Provide the [X, Y] coordinate of the cell's center where the given text is located.  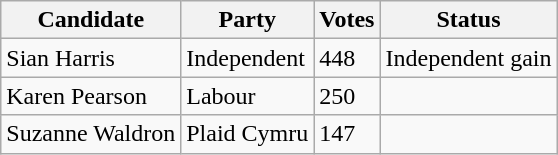
Suzanne Waldron [91, 134]
Karen Pearson [91, 96]
Plaid Cymru [248, 134]
Sian Harris [91, 58]
Votes [347, 20]
147 [347, 134]
448 [347, 58]
Status [468, 20]
Independent [248, 58]
Independent gain [468, 58]
Labour [248, 96]
Party [248, 20]
250 [347, 96]
Candidate [91, 20]
